Locate the cell with the specified text and output its (X, Y) center coordinate. 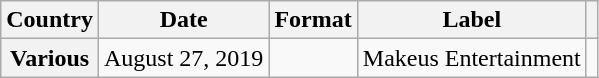
Country (50, 20)
Various (50, 58)
Label (472, 20)
Makeus Entertainment (472, 58)
August 27, 2019 (183, 58)
Date (183, 20)
Format (313, 20)
